Locate the cell with the specified text and output its (x, y) center coordinate. 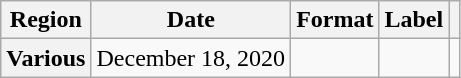
Format (335, 20)
Label (414, 20)
Region (46, 20)
Date (191, 20)
Various (46, 58)
December 18, 2020 (191, 58)
